For the text-containing cell, return its midpoint in [x, y] coordinate format. 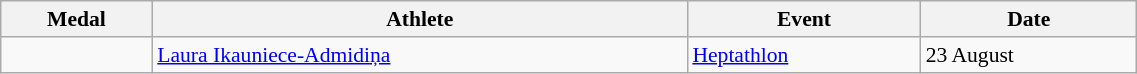
23 August [1029, 55]
Laura Ikauniece-Admidiņa [420, 55]
Event [804, 19]
Athlete [420, 19]
Medal [77, 19]
Heptathlon [804, 55]
Date [1029, 19]
